Capture the cell that displays the provided text and extract its (X, Y) central coordinate. 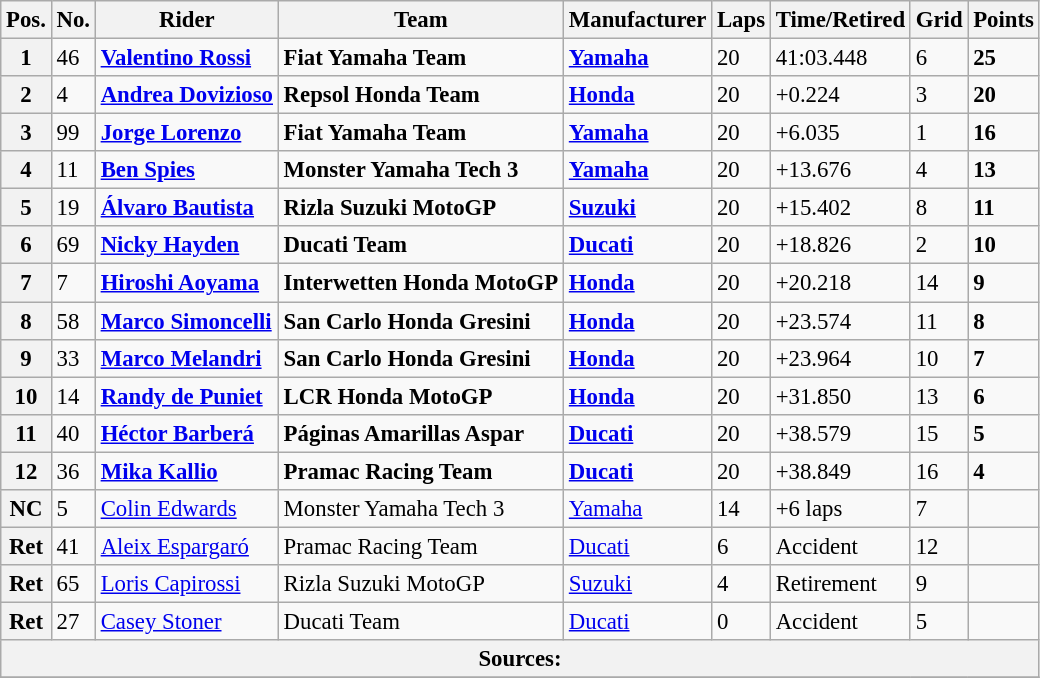
No. (73, 20)
NC (26, 509)
Marco Melandri (186, 358)
58 (73, 321)
Páginas Amarillas Aspar (420, 433)
Loris Capirossi (186, 584)
Hiroshi Aoyama (186, 283)
Nicky Hayden (186, 245)
Mika Kallio (186, 471)
Points (1004, 20)
Marco Simoncelli (186, 321)
Aleix Espargaró (186, 546)
46 (73, 58)
36 (73, 471)
41:03.448 (840, 58)
+13.676 (840, 170)
33 (73, 358)
Colin Edwards (186, 509)
15 (938, 433)
+38.849 (840, 471)
69 (73, 245)
Repsol Honda Team (420, 95)
LCR Honda MotoGP (420, 396)
+38.579 (840, 433)
25 (1004, 58)
+6.035 (840, 133)
Time/Retired (840, 20)
Casey Stoner (186, 621)
+18.826 (840, 245)
Álvaro Bautista (186, 208)
Randy de Puniet (186, 396)
Laps (742, 20)
Ben Spies (186, 170)
Interwetten Honda MotoGP (420, 283)
99 (73, 133)
41 (73, 546)
0 (742, 621)
40 (73, 433)
Rider (186, 20)
+23.574 (840, 321)
Team (420, 20)
+15.402 (840, 208)
Pos. (26, 20)
65 (73, 584)
Sources: (520, 659)
19 (73, 208)
Héctor Barberá (186, 433)
Manufacturer (638, 20)
+23.964 (840, 358)
Valentino Rossi (186, 58)
27 (73, 621)
+31.850 (840, 396)
Grid (938, 20)
Retirement (840, 584)
+0.224 (840, 95)
Andrea Dovizioso (186, 95)
+20.218 (840, 283)
Jorge Lorenzo (186, 133)
+6 laps (840, 509)
